Find where the given text appears and provide that cell's center as (X, Y) coordinate. 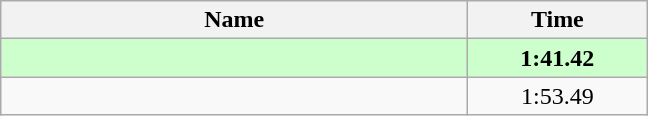
1:41.42 (558, 58)
Name (234, 20)
Time (558, 20)
1:53.49 (558, 96)
